Determine the [x, y] coordinate at the center of the cell enclosing the given text.  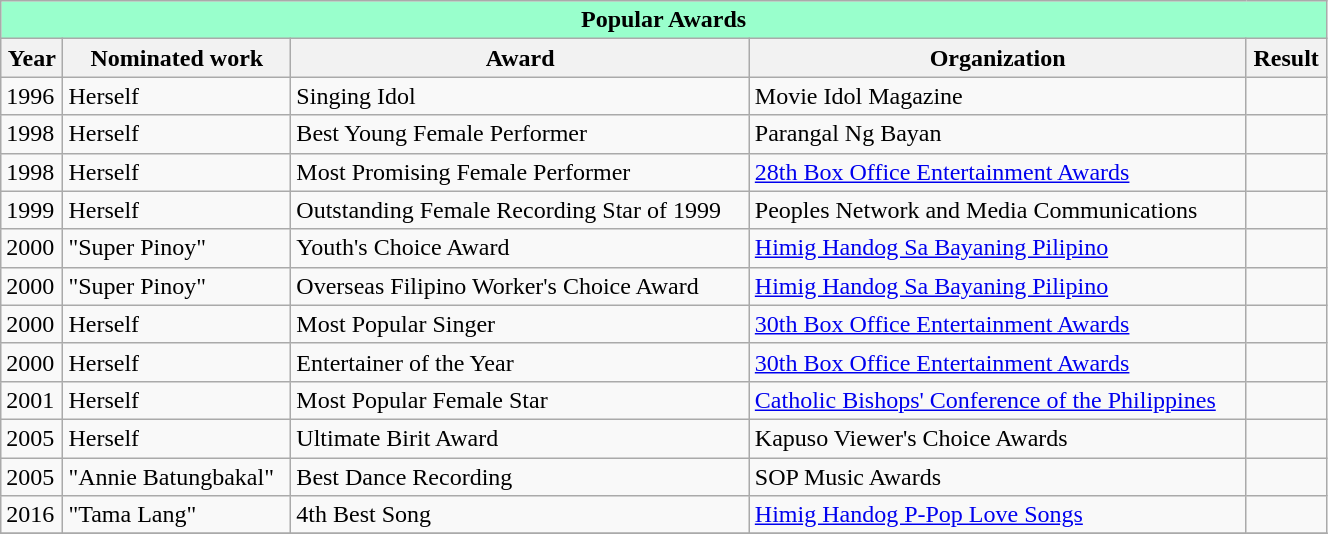
Outstanding Female Recording Star of 1999 [520, 210]
Overseas Filipino Worker's Choice Award [520, 286]
Best Young Female Performer [520, 134]
"Annie Batungbakal" [177, 477]
Catholic Bishops' Conference of the Philippines [998, 400]
Ultimate Birit Award [520, 438]
Best Dance Recording [520, 477]
Youth's Choice Award [520, 248]
Result [1286, 58]
Parangal Ng Bayan [998, 134]
Singing Idol [520, 96]
1996 [32, 96]
Entertainer of the Year [520, 362]
"Tama Lang" [177, 515]
Himig Handog P-Pop Love Songs [998, 515]
Nominated work [177, 58]
4th Best Song [520, 515]
1999 [32, 210]
Kapuso Viewer's Choice Awards [998, 438]
2016 [32, 515]
Most Promising Female Performer [520, 172]
28th Box Office Entertainment Awards [998, 172]
SOP Music Awards [998, 477]
Award [520, 58]
Year [32, 58]
2001 [32, 400]
Movie Idol Magazine [998, 96]
Organization [998, 58]
Peoples Network and Media Communications [998, 210]
Popular Awards [664, 20]
Most Popular Female Star [520, 400]
Most Popular Singer [520, 324]
